Search for the cell housing the specified text and yield its (x, y) center coordinate. 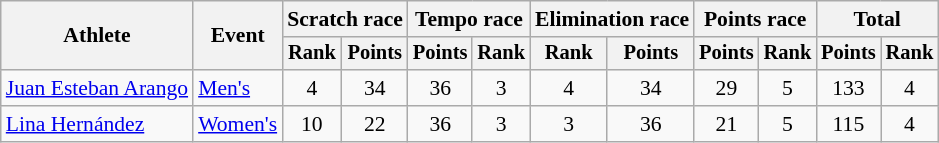
10 (312, 124)
Points race (755, 19)
Athlete (97, 36)
Juan Esteban Arango (97, 88)
Women's (238, 124)
22 (375, 124)
115 (848, 124)
21 (726, 124)
133 (848, 88)
Elimination race (612, 19)
Men's (238, 88)
Scratch race (345, 19)
Event (238, 36)
29 (726, 88)
Tempo race (469, 19)
Total (877, 19)
Lina Hernández (97, 124)
